Determine the (X, Y) coordinate at the center of the cell enclosing the given text.  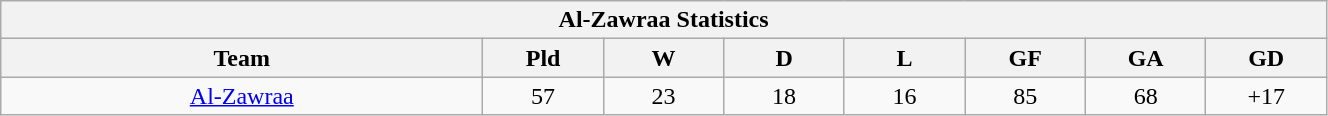
+17 (1266, 96)
68 (1146, 96)
85 (1026, 96)
16 (904, 96)
Pld (544, 58)
Team (242, 58)
23 (664, 96)
Al-Zawraa Statistics (664, 20)
GF (1026, 58)
W (664, 58)
Al-Zawraa (242, 96)
L (904, 58)
GD (1266, 58)
57 (544, 96)
D (784, 58)
GA (1146, 58)
18 (784, 96)
